Search for the cell housing the specified text and yield its (x, y) center coordinate. 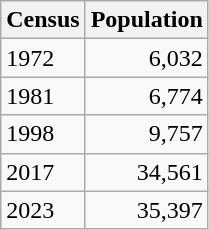
Population (146, 20)
6,774 (146, 96)
2017 (43, 172)
6,032 (146, 58)
Census (43, 20)
1981 (43, 96)
9,757 (146, 134)
1998 (43, 134)
35,397 (146, 210)
34,561 (146, 172)
1972 (43, 58)
2023 (43, 210)
